Find where the given text appears and provide that cell's center as [x, y] coordinate. 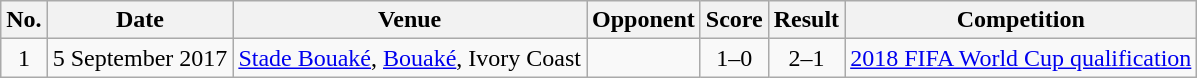
Date [140, 20]
Venue [410, 20]
Stade Bouaké, Bouaké, Ivory Coast [410, 58]
Score [734, 20]
5 September 2017 [140, 58]
1 [24, 58]
Competition [1021, 20]
1–0 [734, 58]
Opponent [644, 20]
No. [24, 20]
Result [806, 20]
2018 FIFA World Cup qualification [1021, 58]
2–1 [806, 58]
